Output the [X, Y] coordinate of the center of the cell containing the given text.  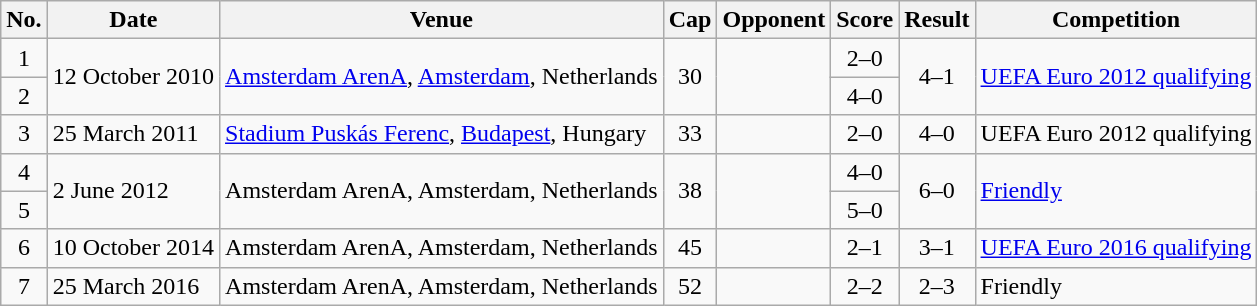
2–1 [865, 248]
30 [690, 77]
7 [24, 286]
Date [133, 20]
2–2 [865, 286]
52 [690, 286]
Cap [690, 20]
2–3 [937, 286]
Stadium Puskás Ferenc, Budapest, Hungary [442, 134]
2 [24, 96]
10 October 2014 [133, 248]
25 March 2011 [133, 134]
4 [24, 172]
2 June 2012 [133, 191]
3 [24, 134]
38 [690, 191]
Score [865, 20]
UEFA Euro 2016 qualifying [1116, 248]
No. [24, 20]
Competition [1116, 20]
6 [24, 248]
6–0 [937, 191]
3–1 [937, 248]
5 [24, 210]
Opponent [774, 20]
12 October 2010 [133, 77]
Result [937, 20]
33 [690, 134]
1 [24, 58]
25 March 2016 [133, 286]
45 [690, 248]
Venue [442, 20]
4–1 [937, 77]
5–0 [865, 210]
